Locate the cell with the specified text and output its (X, Y) center coordinate. 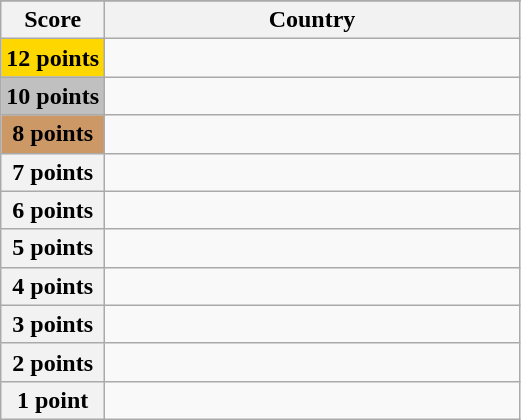
5 points (53, 248)
6 points (53, 210)
2 points (53, 362)
4 points (53, 286)
3 points (53, 324)
1 point (53, 400)
12 points (53, 58)
8 points (53, 134)
10 points (53, 96)
7 points (53, 172)
Country (312, 20)
Score (53, 20)
